Find where the given text appears and provide that cell's center as [x, y] coordinate. 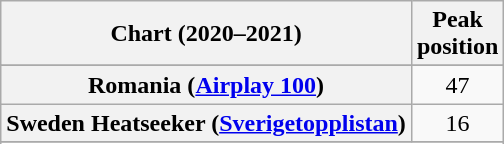
47 [457, 85]
Sweden Heatseeker (Sverigetopplistan) [206, 123]
16 [457, 123]
Peakposition [457, 34]
Romania (Airplay 100) [206, 85]
Chart (2020–2021) [206, 34]
